Search for the cell housing the specified text and yield its [X, Y] center coordinate. 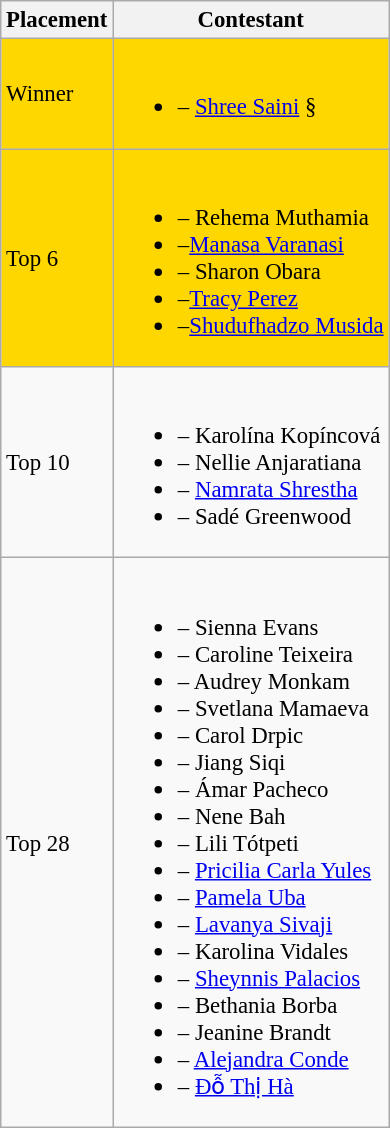
– Shree Saini § [251, 94]
– Karolína Kopíncová – Nellie Anjaratiana – Namrata Shrestha – Sadé Greenwood [251, 462]
– Rehema Muthamia –Manasa Varanasi – Sharon Obara –Tracy Perez –Shudufhadzo Musida [251, 258]
Top 6 [57, 258]
Winner [57, 94]
Top 28 [57, 842]
Placement [57, 20]
Contestant [251, 20]
Top 10 [57, 462]
